Extract the (X, Y) coordinate from the center of the cell holding the provided text.  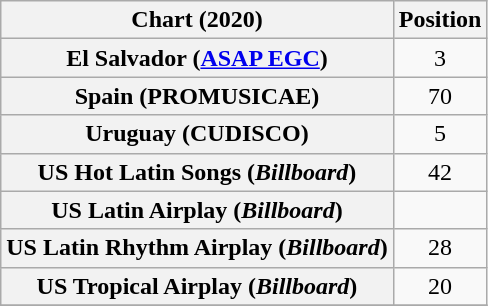
Chart (2020) (197, 20)
US Latin Airplay (Billboard) (197, 210)
5 (440, 134)
El Salvador (ASAP EGC) (197, 58)
US Tropical Airplay (Billboard) (197, 286)
3 (440, 58)
US Hot Latin Songs (Billboard) (197, 172)
Position (440, 20)
US Latin Rhythm Airplay (Billboard) (197, 248)
Uruguay (CUDISCO) (197, 134)
Spain (PROMUSICAE) (197, 96)
20 (440, 286)
28 (440, 248)
42 (440, 172)
70 (440, 96)
